Output the (x, y) coordinate of the center of the cell containing the given text.  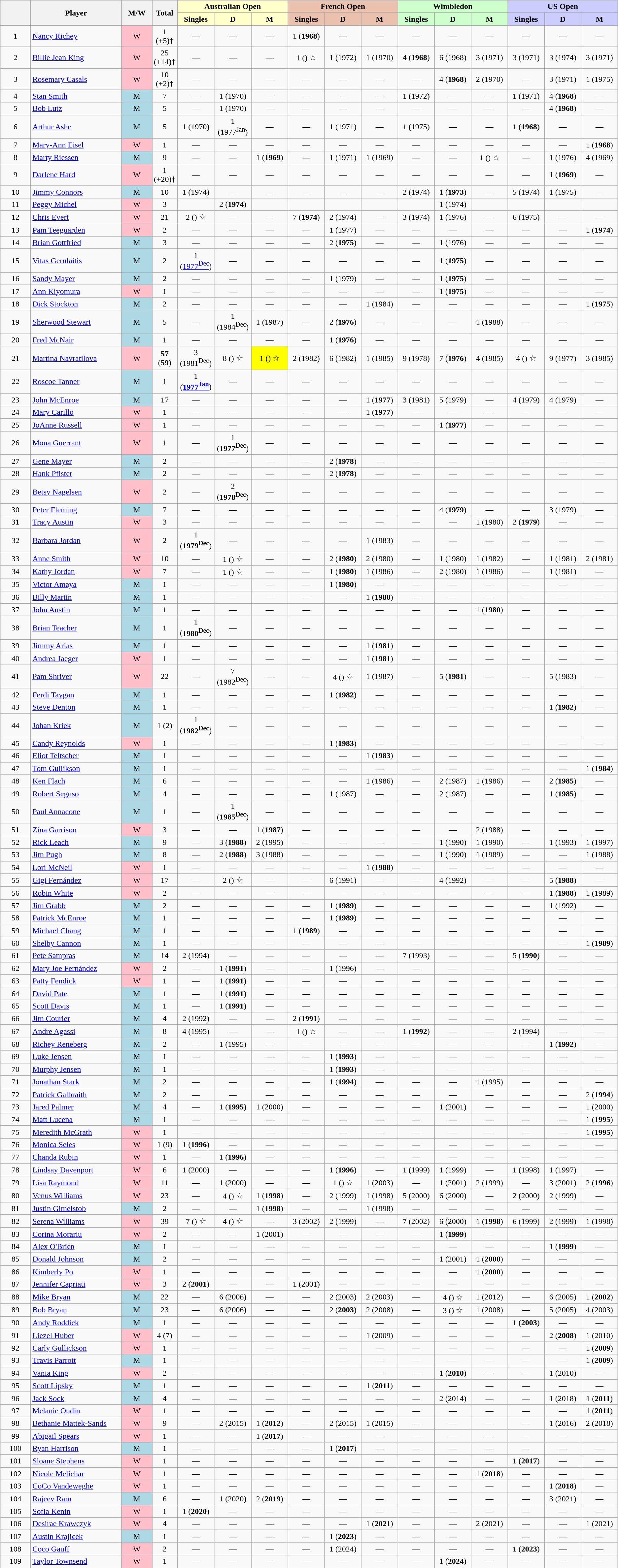
7 (2002) (416, 1221)
Vitas Gerulaitis (76, 261)
Matt Lucena (76, 1119)
34 (16, 572)
72 (16, 1094)
1 (1979) (343, 279)
Donald Johnson (76, 1259)
Total (165, 13)
6 (1975) (526, 217)
2 (2019) (269, 1499)
Hank Pfister (76, 474)
13 (16, 230)
81 (16, 1208)
26 (16, 443)
93 (16, 1360)
2 (2014) (453, 1398)
Ken Flach (76, 781)
Roscoe Tanner (76, 382)
1 (1985Dec) (233, 812)
1 (1994) (343, 1082)
Pam Teeguarden (76, 230)
68 (16, 1044)
Meredith McGrath (76, 1132)
2 (1991) (306, 1018)
CoCo Vandeweghe (76, 1486)
Bob Lutz (76, 109)
9 (1977) (563, 358)
Darlene Hard (76, 175)
Lindsay Davenport (76, 1170)
15 (16, 261)
Patrick McEnroe (76, 918)
92 (16, 1348)
37 (16, 610)
Zina Garrison (76, 830)
Robert Seguso (76, 793)
Richey Reneberg (76, 1044)
3 (2002) (306, 1221)
Candy Reynolds (76, 743)
Steve Denton (76, 707)
Justin Gimelstob (76, 1208)
6 (1982) (343, 358)
27 (16, 461)
2 (1996) (600, 1183)
54 (16, 867)
88 (16, 1297)
6 (1968) (453, 57)
80 (16, 1196)
73 (16, 1107)
20 (16, 340)
7 (1974) (306, 217)
38 (16, 628)
Jonathan Stark (76, 1082)
Corina Morariu (76, 1234)
Ferdi Taygan (76, 694)
Player (76, 13)
5 (1981) (453, 677)
87 (16, 1284)
85 (16, 1259)
9 (1978) (416, 358)
3 (1979) (563, 510)
Marty Riessen (76, 158)
2 (1981) (600, 559)
Sloane Stephens (76, 1461)
Kimberly Po (76, 1272)
Rajeev Ram (76, 1499)
99 (16, 1436)
65 (16, 1006)
7 (1982Dec) (233, 677)
Travis Parrott (76, 1360)
7 (1993) (416, 956)
31 (16, 522)
Mary Carillo (76, 412)
2 (1982) (306, 358)
US Open (563, 7)
Peter Fleming (76, 510)
4 (1969) (600, 158)
Eliot Teltscher (76, 756)
1 (+5)† (165, 36)
18 (16, 304)
2 (1985) (563, 781)
Jennifer Capriati (76, 1284)
2 (1978Dec) (233, 492)
Billie Jean King (76, 57)
Rosemary Casals (76, 79)
71 (16, 1082)
Sandy Mayer (76, 279)
44 (16, 725)
94 (16, 1373)
Nancy Richey (76, 36)
Austin Krajicek (76, 1536)
109 (16, 1561)
79 (16, 1183)
Rick Leach (76, 842)
Jared Palmer (76, 1107)
29 (16, 492)
55 (16, 880)
Betsy Nagelsen (76, 492)
Melanie Oudin (76, 1411)
66 (16, 1018)
41 (16, 677)
David Pate (76, 993)
5 (1979) (453, 400)
62 (16, 968)
57 (59) (165, 358)
Billy Martin (76, 597)
Tom Gullikson (76, 768)
47 (16, 768)
52 (16, 842)
16 (16, 279)
Chris Evert (76, 217)
2 (1970) (489, 79)
70 (16, 1069)
Nicole Melichar (76, 1474)
Chanda Rubin (76, 1157)
60 (16, 943)
2 (2000) (526, 1196)
96 (16, 1398)
Patty Fendick (76, 981)
43 (16, 707)
Taylor Townsend (76, 1561)
6 (2005) (563, 1297)
1 (1982Dec) (196, 725)
5 (1974) (526, 192)
2 (2018) (600, 1423)
5 (1990) (526, 956)
Desirae Krawczyk (76, 1524)
6 (1999) (526, 1221)
63 (16, 981)
90 (16, 1323)
4 (2003) (600, 1310)
French Open (343, 7)
24 (16, 412)
Anne Smith (76, 559)
51 (16, 830)
57 (16, 906)
Bob Bryan (76, 1310)
Gigi Fernández (76, 880)
6 (1991) (343, 880)
107 (16, 1536)
95 (16, 1386)
Wimbledon (453, 7)
1 (1980Dec) (196, 628)
1 (1984Dec) (233, 322)
Arthur Ashe (76, 127)
5 (2000) (416, 1196)
Jimmy Arias (76, 646)
1 (+20)† (165, 175)
Australian Open (232, 7)
4 (1985) (489, 358)
97 (16, 1411)
91 (16, 1335)
Coco Gauff (76, 1549)
Scott Davis (76, 1006)
Sherwood Stewart (76, 322)
46 (16, 756)
Tracy Austin (76, 522)
Jim Grabb (76, 906)
Dick Stockton (76, 304)
Stan Smith (76, 96)
John Austin (76, 610)
61 (16, 956)
Michael Chang (76, 931)
Murphy Jensen (76, 1069)
59 (16, 931)
33 (16, 559)
105 (16, 1511)
3 (1981Dec) (196, 358)
Jim Pugh (76, 855)
76 (16, 1144)
Kathy Jordan (76, 572)
1 (2002) (600, 1297)
Mona Guerrant (76, 443)
Robin White (76, 893)
32 (16, 540)
42 (16, 694)
Victor Amaya (76, 585)
48 (16, 781)
1 (9) (165, 1144)
1 (2016) (563, 1423)
Scott Lipsky (76, 1386)
74 (16, 1119)
1 (2008) (489, 1310)
Brian Teacher (76, 628)
83 (16, 1234)
7 (1976) (453, 358)
Jimmy Connors (76, 192)
Andy Roddick (76, 1323)
50 (16, 812)
40 (16, 658)
3 (2001) (563, 1183)
Serena Williams (76, 1221)
Johan Kriek (76, 725)
103 (16, 1486)
101 (16, 1461)
Lisa Raymond (76, 1183)
4 (7) (165, 1335)
8 () ☆ (233, 358)
Lori McNeil (76, 867)
84 (16, 1246)
12 (16, 217)
36 (16, 597)
Abigail Spears (76, 1436)
3 (2021) (563, 1499)
2 (1995) (269, 842)
82 (16, 1221)
1 (1973) (453, 192)
3 (1985) (600, 358)
Ann Kiyomura (76, 291)
JoAnne Russell (76, 425)
2 (2021) (489, 1524)
Sofia Kenin (76, 1511)
Pete Sampras (76, 956)
67 (16, 1031)
19 (16, 322)
10 (+2)† (165, 79)
Andre Agassi (76, 1031)
Alex O'Brien (76, 1246)
Mike Bryan (76, 1297)
Shelby Cannon (76, 943)
3 (1981) (416, 400)
Monica Seles (76, 1144)
2 (2001) (196, 1284)
2 (1975) (343, 242)
Fred McNair (76, 340)
86 (16, 1272)
45 (16, 743)
Venus Williams (76, 1196)
5 (1988) (563, 880)
100 (16, 1448)
58 (16, 918)
Vania King (76, 1373)
5 (2005) (563, 1310)
Peggy Michel (76, 204)
Patrick Galbraith (76, 1094)
75 (16, 1132)
Barbara Jordan (76, 540)
106 (16, 1524)
Carly Gullickson (76, 1348)
108 (16, 1549)
1 (2) (165, 725)
Jack Sock (76, 1398)
Jim Courier (76, 1018)
M/W (137, 13)
7 () ☆ (196, 1221)
104 (16, 1499)
4 (1992) (453, 880)
Pam Shriver (76, 677)
1 (2015) (380, 1423)
64 (16, 993)
25 (16, 425)
Martina Navratilova (76, 358)
89 (16, 1310)
3 () ☆ (453, 1310)
Mary Joe Fernández (76, 968)
1 (1979Dec) (196, 540)
53 (16, 855)
25 (+14)† (165, 57)
28 (16, 474)
2 (1976) (343, 322)
78 (16, 1170)
4 (1995) (196, 1031)
John McEnroe (76, 400)
Gene Mayer (76, 461)
Mary-Ann Eisel (76, 145)
Liezel Huber (76, 1335)
49 (16, 793)
35 (16, 585)
Ryan Harrison (76, 1448)
69 (16, 1057)
102 (16, 1474)
Paul Annacone (76, 812)
Andrea Jaeger (76, 658)
5 (1983) (563, 677)
Bethanie Mattek-Sands (76, 1423)
Luke Jensen (76, 1057)
77 (16, 1157)
Brian Gottfried (76, 242)
2 (1992) (196, 1018)
2 (1979) (526, 522)
56 (16, 893)
30 (16, 510)
98 (16, 1423)
